From the cell containing the given text, extract its center point as [X, Y] coordinate. 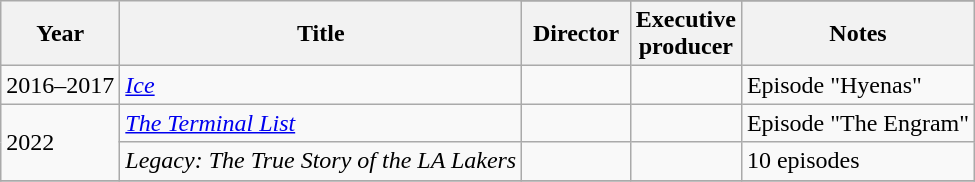
The Terminal List [321, 123]
Ice [321, 85]
Director [576, 34]
Executiveproducer [686, 34]
10 episodes [858, 161]
Title [321, 34]
Year [60, 34]
Legacy: The True Story of the LA Lakers [321, 161]
2022 [60, 142]
Notes [858, 34]
2016–2017 [60, 85]
Episode "The Engram" [858, 123]
Episode "Hyenas" [858, 85]
